Output the (x, y) coordinate of the center of the cell containing the given text.  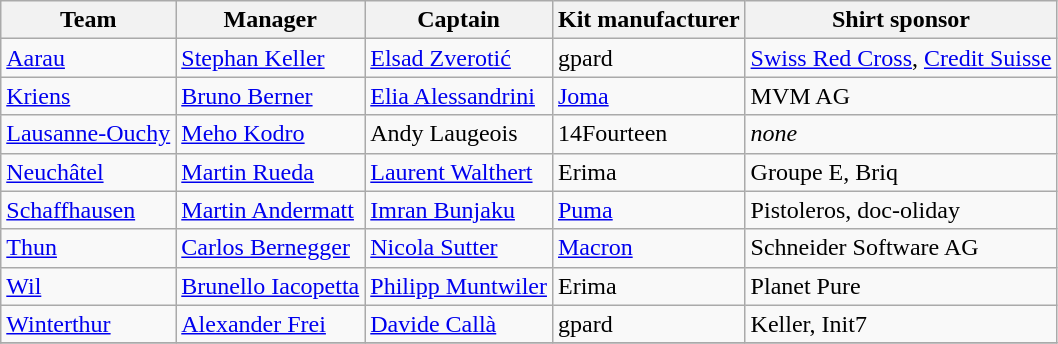
Schaffhausen (88, 210)
Kit manufacturer (648, 20)
Macron (648, 248)
Captain (459, 20)
Wil (88, 286)
Kriens (88, 96)
Martin Rueda (270, 172)
MVM AG (901, 96)
Alexander Frei (270, 324)
Groupe E, Briq (901, 172)
Thun (88, 248)
Aarau (88, 58)
Planet Pure (901, 286)
Imran Bunjaku (459, 210)
Elia Alessandrini (459, 96)
Laurent Walthert (459, 172)
Martin Andermatt (270, 210)
Schneider Software AG (901, 248)
Lausanne-Ouchy (88, 134)
Bruno Berner (270, 96)
Brunello Iacopetta (270, 286)
none (901, 134)
Winterthur (88, 324)
Nicola Sutter (459, 248)
Stephan Keller (270, 58)
Elsad Zverotić (459, 58)
Shirt sponsor (901, 20)
Andy Laugeois (459, 134)
Puma (648, 210)
Manager (270, 20)
Pistoleros, doc-oliday (901, 210)
Neuchâtel (88, 172)
Meho Kodro (270, 134)
Philipp Muntwiler (459, 286)
Carlos Bernegger (270, 248)
Team (88, 20)
Davide Callà (459, 324)
Swiss Red Cross, Credit Suisse (901, 58)
Joma (648, 96)
Keller, Init7 (901, 324)
14Fourteen (648, 134)
